Pinpoint the cell where the given text exists, returning its (x, y) midpoint coordinate. 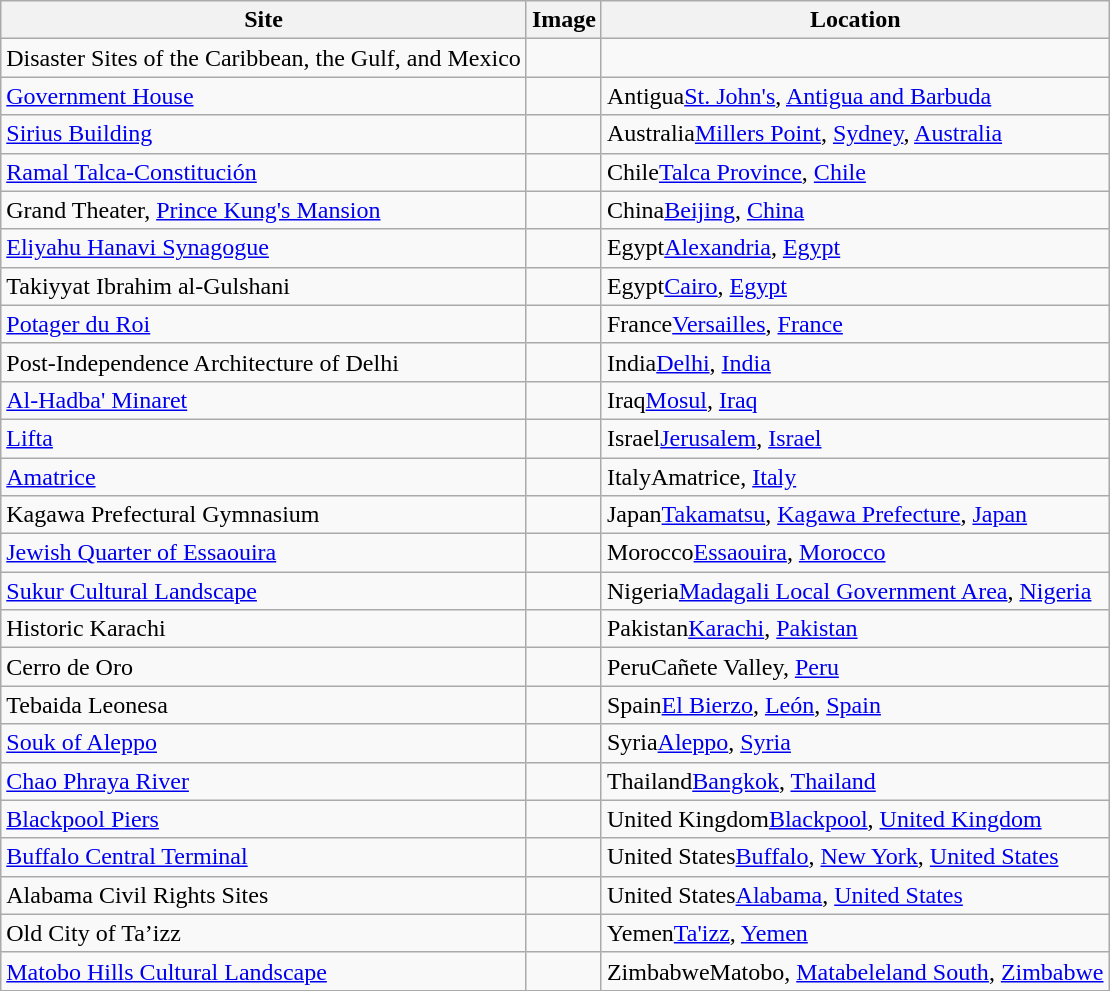
Sirius Building (264, 134)
Al-Hadba' Minaret (264, 400)
United StatesBuffalo, New York, United States (855, 857)
Location (855, 20)
Post-Independence Architecture of Delhi (264, 362)
Tebaida Leonesa (264, 705)
Eliyahu Hanavi Synagogue (264, 248)
Disaster Sites of the Caribbean, the Gulf, and Mexico (264, 58)
ChileTalca Province, Chile (855, 172)
United StatesAlabama, United States (855, 895)
Souk of Aleppo (264, 743)
Chao Phraya River (264, 781)
ThailandBangkok, Thailand (855, 781)
IraqMosul, Iraq (855, 400)
Sukur Cultural Landscape (264, 591)
ChinaBeijing, China (855, 210)
Alabama Civil Rights Sites (264, 895)
SpainEl Bierzo, León, Spain (855, 705)
SyriaAleppo, Syria (855, 743)
EgyptCairo, Egypt (855, 286)
Lifta (264, 438)
ItalyAmatrice, Italy (855, 477)
Takiyyat Ibrahim al-Gulshani (264, 286)
EgyptAlexandria, Egypt (855, 248)
Grand Theater, Prince Kung's Mansion (264, 210)
AntiguaSt. John's, Antigua and Barbuda (855, 96)
Matobo Hills Cultural Landscape (264, 971)
Ramal Talca-Constitución (264, 172)
Government House (264, 96)
FranceVersailles, France (855, 324)
YemenTa'izz, Yemen (855, 933)
JapanTakamatsu, Kagawa Prefecture, Japan (855, 515)
United KingdomBlackpool, United Kingdom (855, 819)
Site (264, 20)
ZimbabweMatobo, Matabeleland South, Zimbabwe (855, 971)
AustraliaMillers Point, Sydney, Australia (855, 134)
Historic Karachi (264, 629)
IndiaDelhi, India (855, 362)
PakistanKarachi, Pakistan (855, 629)
Potager du Roi (264, 324)
Blackpool Piers (264, 819)
Cerro de Oro (264, 667)
Buffalo Central Terminal (264, 857)
Image (564, 20)
Kagawa Prefectural Gymnasium (264, 515)
PeruCañete Valley, Peru (855, 667)
IsraelJerusalem, Israel (855, 438)
Amatrice (264, 477)
MoroccoEssaouira, Morocco (855, 553)
Old City of Ta’izz (264, 933)
Jewish Quarter of Essaouira (264, 553)
NigeriaMadagali Local Government Area, Nigeria (855, 591)
